Identify which cell holds the provided text, then report its [x, y] central coordinate. 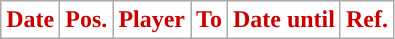
Player [152, 20]
Ref. [366, 20]
Date until [284, 20]
To [210, 20]
Date [30, 20]
Pos. [86, 20]
